Search for the cell housing the specified text and yield its [X, Y] center coordinate. 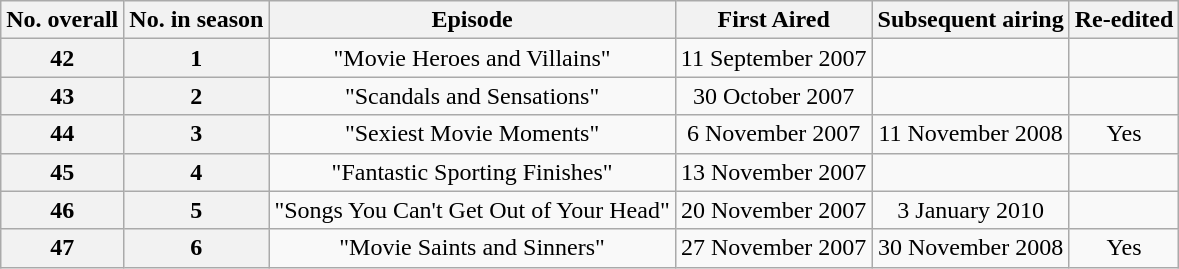
11 September 2007 [774, 58]
47 [62, 248]
2 [196, 96]
3 January 2010 [970, 210]
No. in season [196, 20]
20 November 2007 [774, 210]
30 October 2007 [774, 96]
"Scandals and Sensations" [472, 96]
Subsequent airing [970, 20]
27 November 2007 [774, 248]
3 [196, 134]
"Fantastic Sporting Finishes" [472, 172]
Re-edited [1124, 20]
43 [62, 96]
"Movie Heroes and Villains" [472, 58]
"Sexiest Movie Moments" [472, 134]
4 [196, 172]
42 [62, 58]
11 November 2008 [970, 134]
"Songs You Can't Get Out of Your Head" [472, 210]
Episode [472, 20]
30 November 2008 [970, 248]
No. overall [62, 20]
45 [62, 172]
44 [62, 134]
6 November 2007 [774, 134]
5 [196, 210]
6 [196, 248]
13 November 2007 [774, 172]
"Movie Saints and Sinners" [472, 248]
First Aired [774, 20]
46 [62, 210]
1 [196, 58]
